Search for the cell housing the specified text and yield its (x, y) center coordinate. 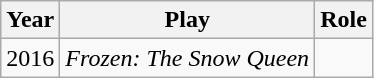
Frozen: The Snow Queen (188, 58)
Role (344, 20)
Play (188, 20)
Year (30, 20)
2016 (30, 58)
